Pinpoint the cell where the given text exists, returning its [X, Y] midpoint coordinate. 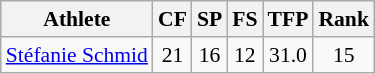
FS [244, 19]
Rank [344, 19]
31.0 [288, 55]
15 [344, 55]
TFP [288, 19]
12 [244, 55]
Athlete [77, 19]
CF [172, 19]
Stéfanie Schmid [77, 55]
16 [210, 55]
21 [172, 55]
SP [210, 19]
